Return the [X, Y] coordinate for the center point of the cell that contains the specified text.  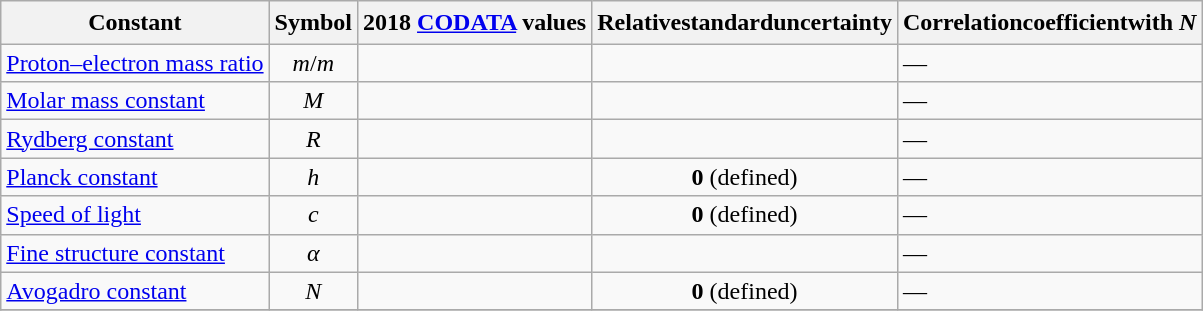
Fine structure constant [135, 253]
Constant [135, 22]
2018 CODATA values [475, 22]
c [313, 215]
N [313, 291]
α [313, 253]
Rydberg constant [135, 139]
R [313, 139]
M [313, 101]
Molar mass constant [135, 101]
Avogadro constant [135, 291]
h [313, 177]
Proton–electron mass ratio [135, 63]
Planck constant [135, 177]
Speed of light [135, 215]
Symbol [313, 22]
Correlationcoefficientwith N [1050, 22]
Relativestandarduncertainty [745, 22]
m/m [313, 63]
